Detect which cell encompasses the target text, then output its (X, Y) center coordinate. 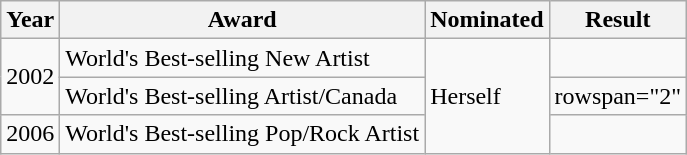
Award (242, 20)
Result (618, 20)
Nominated (487, 20)
2006 (30, 134)
World's Best-selling Artist/Canada (242, 96)
World's Best-selling New Artist (242, 58)
World's Best-selling Pop/Rock Artist (242, 134)
rowspan="2" (618, 96)
Herself (487, 96)
2002 (30, 77)
Year (30, 20)
